Determine the [X, Y] coordinate at the center of the cell enclosing the given text.  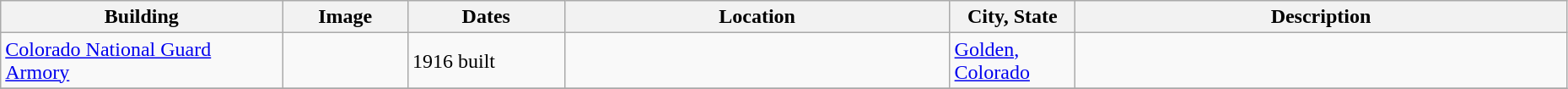
Building [142, 17]
Dates [486, 17]
City, State [1012, 17]
Image [346, 17]
1916 built [486, 61]
Location [757, 17]
Description [1321, 17]
Colorado National Guard Armory [142, 61]
Golden, Colorado [1012, 61]
